Scan for the cell matching the given text and deliver its [X, Y] coordinate at center. 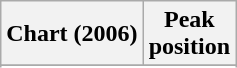
Peakposition [189, 34]
Chart (2006) [72, 34]
